Return the [X, Y] coordinate for the center point of the cell that contains the specified text.  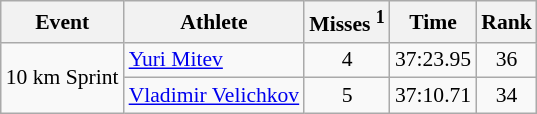
37:10.71 [433, 96]
Time [433, 22]
Vladimir Velichkov [214, 96]
34 [506, 96]
Athlete [214, 22]
10 km Sprint [62, 78]
37:23.95 [433, 60]
4 [347, 60]
5 [347, 96]
Yuri Mitev [214, 60]
36 [506, 60]
Event [62, 22]
Misses 1 [347, 22]
Rank [506, 22]
